Return (X, Y) of the center of cell containing provided text 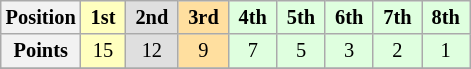
2 (397, 51)
15 (104, 51)
3rd (203, 17)
4th (253, 17)
6th (349, 17)
12 (152, 51)
8th (446, 17)
5 (301, 51)
2nd (152, 17)
1st (104, 17)
9 (203, 51)
5th (301, 17)
1 (446, 51)
7th (397, 17)
3 (349, 51)
Position (41, 17)
7 (253, 51)
Points (41, 51)
